Output the (x, y) coordinate of the center of the cell containing the given text.  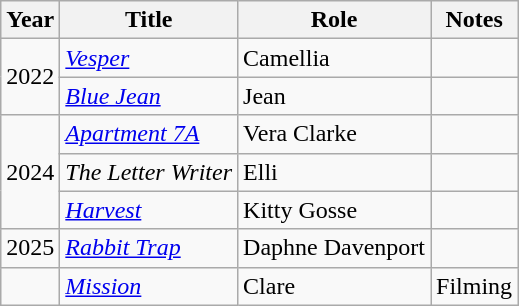
The Letter Writer (149, 172)
Camellia (334, 58)
Mission (149, 286)
Rabbit Trap (149, 248)
Year (30, 20)
Filming (474, 286)
Harvest (149, 210)
Clare (334, 286)
Elli (334, 172)
Jean (334, 96)
2022 (30, 77)
Daphne Davenport (334, 248)
Vesper (149, 58)
Role (334, 20)
Notes (474, 20)
Kitty Gosse (334, 210)
2024 (30, 172)
2025 (30, 248)
Vera Clarke (334, 134)
Apartment 7A (149, 134)
Blue Jean (149, 96)
Title (149, 20)
